Search for the cell housing the specified text and yield its [x, y] center coordinate. 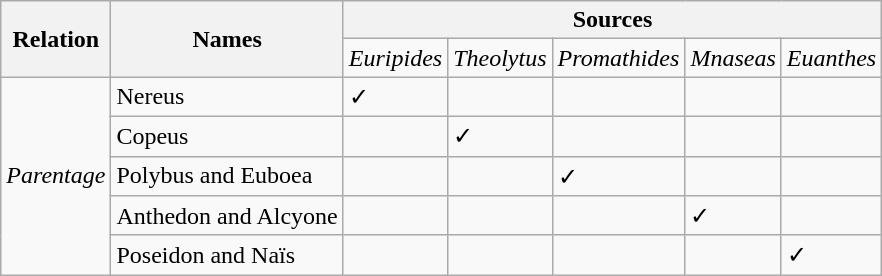
Poseidon and Naïs [227, 255]
Copeus [227, 136]
Polybus and Euboea [227, 176]
Relation [56, 39]
Euripides [395, 58]
Mnaseas [733, 58]
Nereus [227, 97]
Euanthes [831, 58]
Names [227, 39]
Promathides [618, 58]
Theolytus [500, 58]
Anthedon and Alcyone [227, 216]
Sources [612, 20]
Parentage [56, 176]
